Detect which cell encompasses the target text, then output its (x, y) center coordinate. 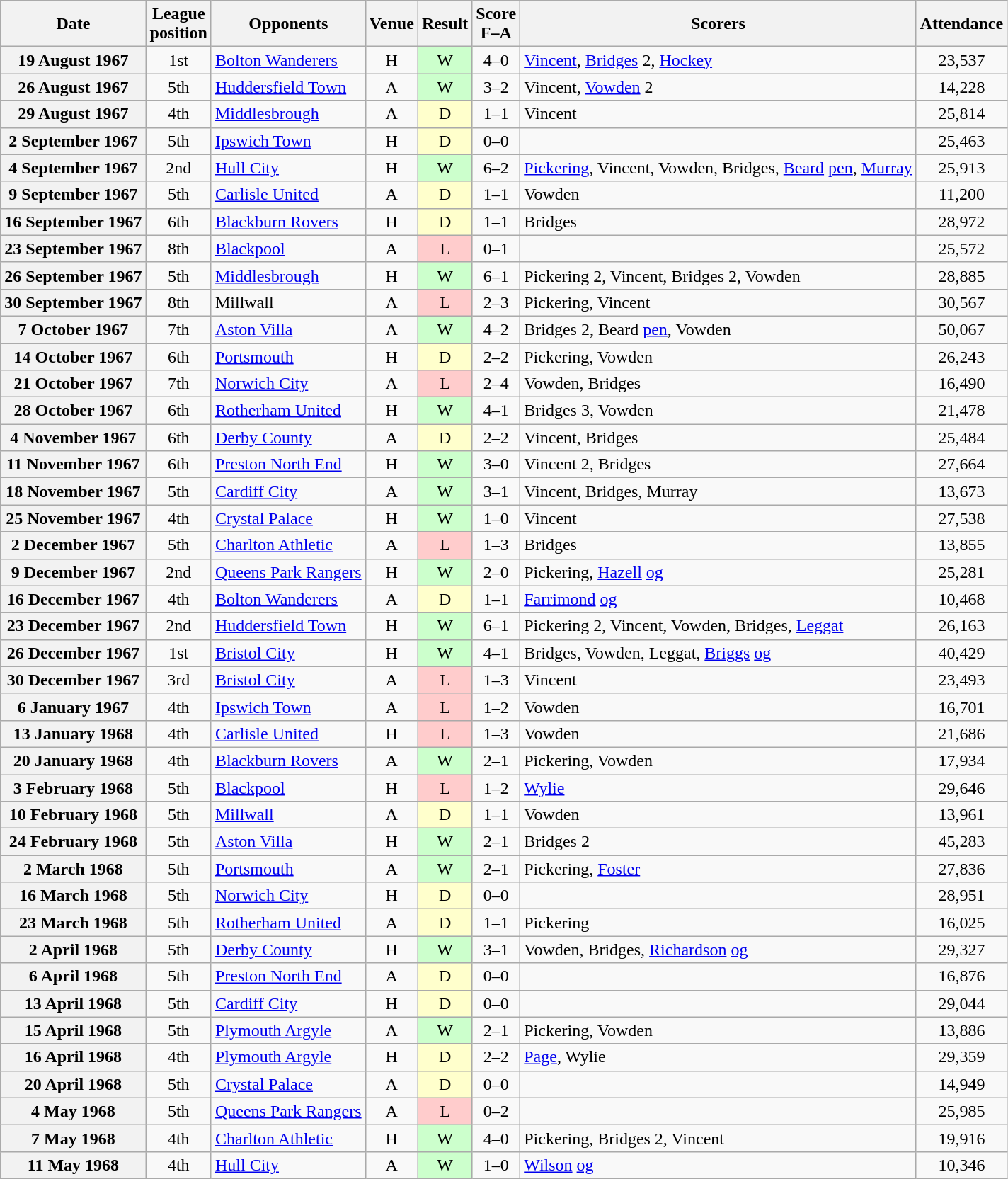
2 March 1968 (74, 869)
29,044 (961, 1003)
Result (445, 24)
27,664 (961, 465)
13,961 (961, 815)
28,885 (961, 275)
25,572 (961, 249)
20 April 1968 (74, 1084)
Page, Wylie (718, 1057)
Vincent, Bridges 2, Hockey (718, 60)
4 May 1968 (74, 1111)
13,673 (961, 491)
10 February 1968 (74, 815)
3–2 (496, 87)
Vincent, Vowden 2 (718, 87)
23,537 (961, 60)
21,686 (961, 734)
25 November 1967 (74, 518)
Leagueposition (178, 24)
10,346 (961, 1165)
30 September 1967 (74, 302)
11 May 1968 (74, 1165)
13 April 1968 (74, 1003)
16,876 (961, 976)
24 February 1968 (74, 842)
Farrimond og (718, 599)
29,327 (961, 950)
2 December 1967 (74, 545)
29,359 (961, 1057)
27,836 (961, 869)
Wylie (718, 788)
7 May 1968 (74, 1138)
11,200 (961, 195)
21 October 1967 (74, 384)
29 August 1967 (74, 114)
28,951 (961, 896)
20 January 1968 (74, 761)
9 September 1967 (74, 195)
16,025 (961, 923)
Opponents (288, 24)
45,283 (961, 842)
26 September 1967 (74, 275)
26 August 1967 (74, 87)
19,916 (961, 1138)
16 April 1968 (74, 1057)
25,814 (961, 114)
6–2 (496, 168)
16,701 (961, 707)
3–0 (496, 465)
26 December 1967 (74, 653)
Vincent, Bridges (718, 438)
25,463 (961, 141)
23 March 1968 (74, 923)
23 September 1967 (74, 249)
50,067 (961, 329)
ScoreF–A (496, 24)
29,646 (961, 788)
Pickering, Vincent (718, 302)
Pickering, Hazell og (718, 572)
Pickering, Vincent, Vowden, Bridges, Beard pen, Murray (718, 168)
13,855 (961, 545)
4 November 1967 (74, 438)
9 December 1967 (74, 572)
13 January 1968 (74, 734)
Bridges 3, Vowden (718, 411)
15 April 1968 (74, 1030)
Pickering, Foster (718, 869)
13,886 (961, 1030)
14,228 (961, 87)
16 December 1967 (74, 599)
Scorers (718, 24)
Vincent, Bridges, Murray (718, 491)
Vincent 2, Bridges (718, 465)
14 October 1967 (74, 356)
Bridges 2, Beard pen, Vowden (718, 329)
2 April 1968 (74, 950)
0–2 (496, 1111)
16,490 (961, 384)
26,163 (961, 626)
Vowden, Bridges (718, 384)
27,538 (961, 518)
7 October 1967 (74, 329)
4–2 (496, 329)
2–4 (496, 384)
2–0 (496, 572)
Wilson og (718, 1165)
Bridges, Vowden, Leggat, Briggs og (718, 653)
3 February 1968 (74, 788)
Vowden, Bridges, Richardson og (718, 950)
28,972 (961, 222)
Pickering, Bridges 2, Vincent (718, 1138)
40,429 (961, 653)
Date (74, 24)
14,949 (961, 1084)
23 December 1967 (74, 626)
21,478 (961, 411)
18 November 1967 (74, 491)
Pickering 2, Vincent, Bridges 2, Vowden (718, 275)
11 November 1967 (74, 465)
Pickering (718, 923)
3rd (178, 680)
25,985 (961, 1111)
0–1 (496, 249)
28 October 1967 (74, 411)
Venue (391, 24)
Pickering 2, Vincent, Vowden, Bridges, Leggat (718, 626)
10,468 (961, 599)
6 April 1968 (74, 976)
6 January 1967 (74, 707)
30 December 1967 (74, 680)
23,493 (961, 680)
2 September 1967 (74, 141)
25,281 (961, 572)
25,484 (961, 438)
19 August 1967 (74, 60)
16 September 1967 (74, 222)
17,934 (961, 761)
2–3 (496, 302)
30,567 (961, 302)
Attendance (961, 24)
25,913 (961, 168)
16 March 1968 (74, 896)
4 September 1967 (74, 168)
Bridges 2 (718, 842)
26,243 (961, 356)
